Scan for the cell matching the given text and deliver its [x, y] coordinate at center. 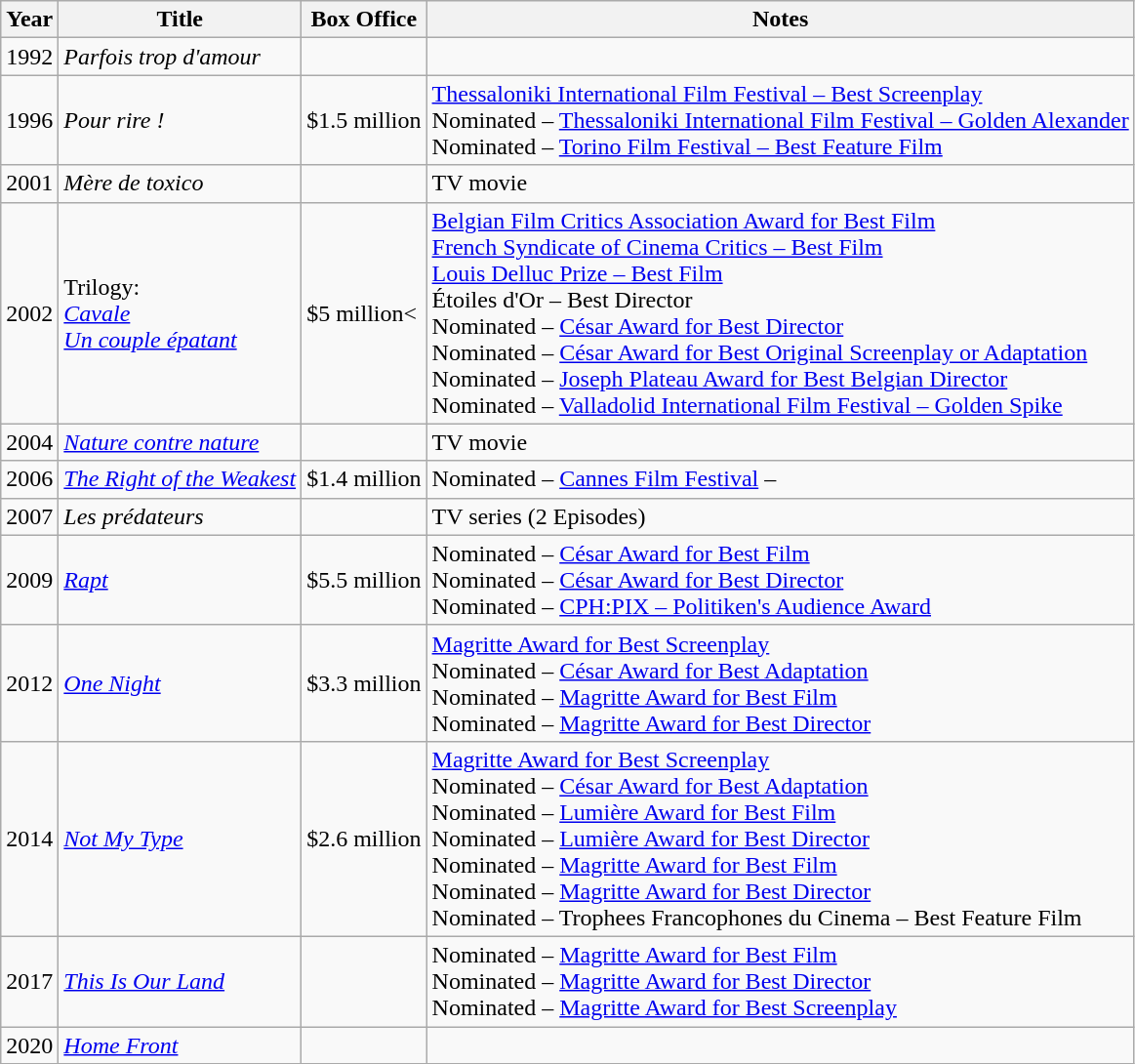
Nominated – Cannes Film Festival – [781, 479]
Trilogy:CavaleUn couple épatant [180, 312]
2007 [29, 516]
2020 [29, 1045]
This Is Our Land [180, 981]
The Right of the Weakest [180, 479]
TV series (2 Episodes) [781, 516]
One Night [180, 683]
Box Office [364, 20]
1996 [29, 120]
2001 [29, 184]
1992 [29, 57]
Mère de toxico [180, 184]
2004 [29, 442]
Nature contre nature [180, 442]
2012 [29, 683]
$2.6 million [364, 839]
$1.5 million [364, 120]
$1.4 million [364, 479]
Pour rire ! [180, 120]
Home Front [180, 1045]
Les prédateurs [180, 516]
Not My Type [180, 839]
2002 [29, 312]
Year [29, 20]
Nominated – Magritte Award for Best FilmNominated – Magritte Award for Best DirectorNominated – Magritte Award for Best Screenplay [781, 981]
Notes [781, 20]
$3.3 million [364, 683]
2006 [29, 479]
2009 [29, 580]
2017 [29, 981]
Parfois trop d'amour [180, 57]
Title [180, 20]
$5 million< [364, 312]
Rapt [180, 580]
Nominated – César Award for Best FilmNominated – César Award for Best DirectorNominated – CPH:PIX – Politiken's Audience Award [781, 580]
$5.5 million [364, 580]
2014 [29, 839]
